Output the (X, Y) coordinate of the center of the cell containing the given text.  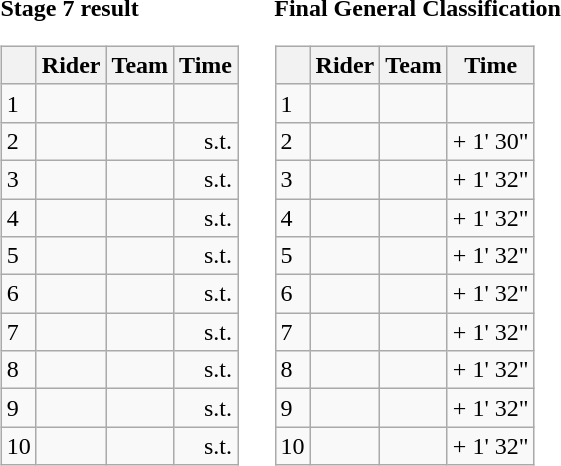
+ 1' 30" (490, 141)
